Identify which cell holds the provided text, then report its (x, y) central coordinate. 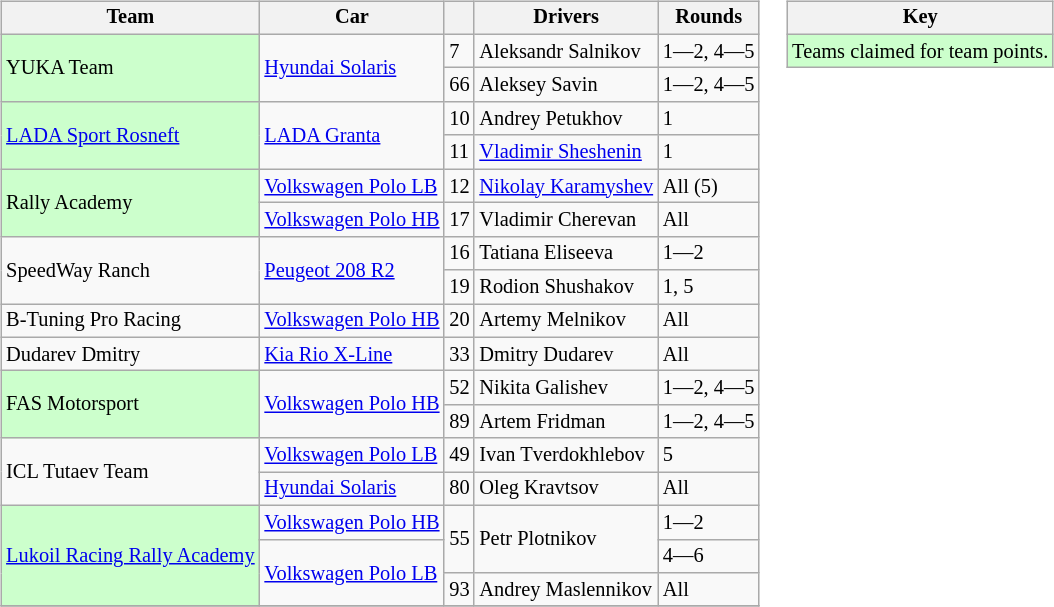
SpeedWay Ranch (130, 270)
Nikita Galishev (566, 388)
1, 5 (708, 287)
Peugeot 208 R2 (352, 270)
12 (459, 186)
Team (130, 18)
Lukoil Racing Rally Academy (130, 556)
LADA Granta (352, 136)
55 (459, 538)
All (5) (708, 186)
Rodion Shushakov (566, 287)
Rally Academy (130, 202)
20 (459, 321)
33 (459, 354)
Rounds (708, 18)
Aleksandr Salnikov (566, 51)
Teams claimed for team points. (920, 51)
89 (459, 422)
19 (459, 287)
4—6 (708, 556)
Ivan Tverdokhlebov (566, 455)
Dmitry Dudarev (566, 354)
Dudarev Dmitry (130, 354)
YUKA Team (130, 68)
Car (352, 18)
Artem Fridman (566, 422)
Tatiana Eliseeva (566, 253)
Andrey Maslennikov (566, 590)
Vladimir Sheshenin (566, 152)
B-Tuning Pro Racing (130, 321)
Aleksey Savin (566, 85)
52 (459, 388)
Artemy Melnikov (566, 321)
FAS Motorsport (130, 404)
49 (459, 455)
17 (459, 220)
10 (459, 119)
16 (459, 253)
Oleg Kravtsov (566, 489)
Petr Plotnikov (566, 538)
7 (459, 51)
Kia Rio X-Line (352, 354)
Vladimir Cherevan (566, 220)
93 (459, 590)
11 (459, 152)
ICL Tutaev Team (130, 472)
Drivers (566, 18)
Key (920, 18)
LADA Sport Rosneft (130, 136)
5 (708, 455)
80 (459, 489)
Nikolay Karamyshev (566, 186)
66 (459, 85)
Andrey Petukhov (566, 119)
